For the text-containing cell, return its midpoint in (X, Y) coordinate format. 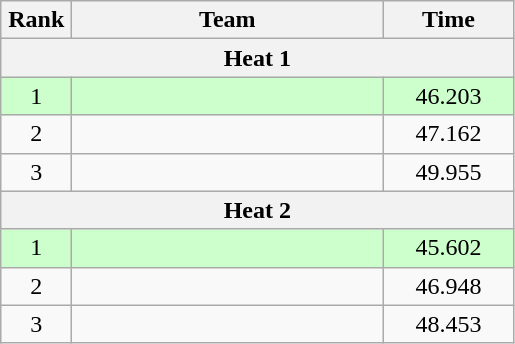
47.162 (448, 134)
Time (448, 20)
Heat 2 (258, 210)
48.453 (448, 324)
Heat 1 (258, 58)
Team (228, 20)
46.948 (448, 286)
46.203 (448, 96)
45.602 (448, 248)
49.955 (448, 172)
Rank (36, 20)
